Determine the [X, Y] coordinate at the center of the cell enclosing the given text.  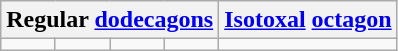
Regular dodecagons [110, 20]
Isotoxal octagon [308, 20]
